Find where the given text appears and provide that cell's center as (x, y) coordinate. 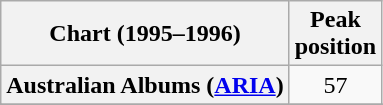
Chart (1995–1996) (145, 34)
Peakposition (335, 34)
57 (335, 85)
Australian Albums (ARIA) (145, 85)
